Output the [X, Y] coordinate of the center of the cell containing the given text.  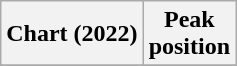
Peakposition [189, 34]
Chart (2022) [72, 34]
